Output the (X, Y) coordinate of the center of the cell containing the given text.  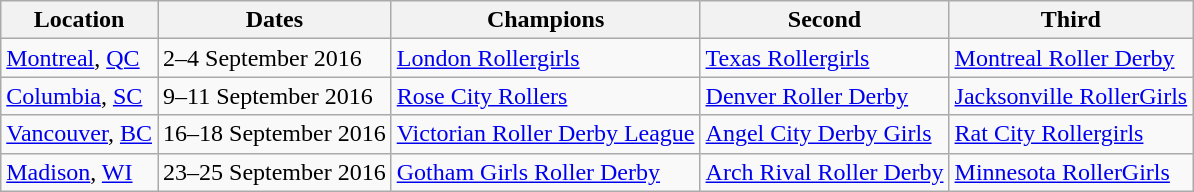
London Rollergirls (546, 58)
Location (80, 20)
Rat City Rollergirls (1071, 134)
Minnesota RollerGirls (1071, 172)
16–18 September 2016 (275, 134)
Vancouver, BC (80, 134)
Jacksonville RollerGirls (1071, 96)
Champions (546, 20)
Arch Rival Roller Derby (824, 172)
Columbia, SC (80, 96)
Third (1071, 20)
Angel City Derby Girls (824, 134)
Madison, WI (80, 172)
9–11 September 2016 (275, 96)
2–4 September 2016 (275, 58)
Dates (275, 20)
Denver Roller Derby (824, 96)
Victorian Roller Derby League (546, 134)
23–25 September 2016 (275, 172)
Rose City Rollers (546, 96)
Second (824, 20)
Gotham Girls Roller Derby (546, 172)
Texas Rollergirls (824, 58)
Montreal, QC (80, 58)
Montreal Roller Derby (1071, 58)
